Identify which cell holds the provided text, then report its (x, y) central coordinate. 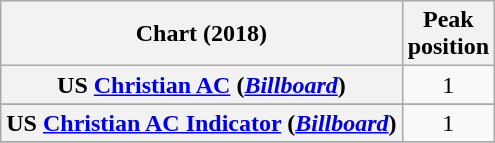
Peak position (448, 34)
US Christian AC (Billboard) (202, 85)
US Christian AC Indicator (Billboard) (202, 123)
Chart (2018) (202, 34)
